Detect which cell encompasses the target text, then output its [x, y] center coordinate. 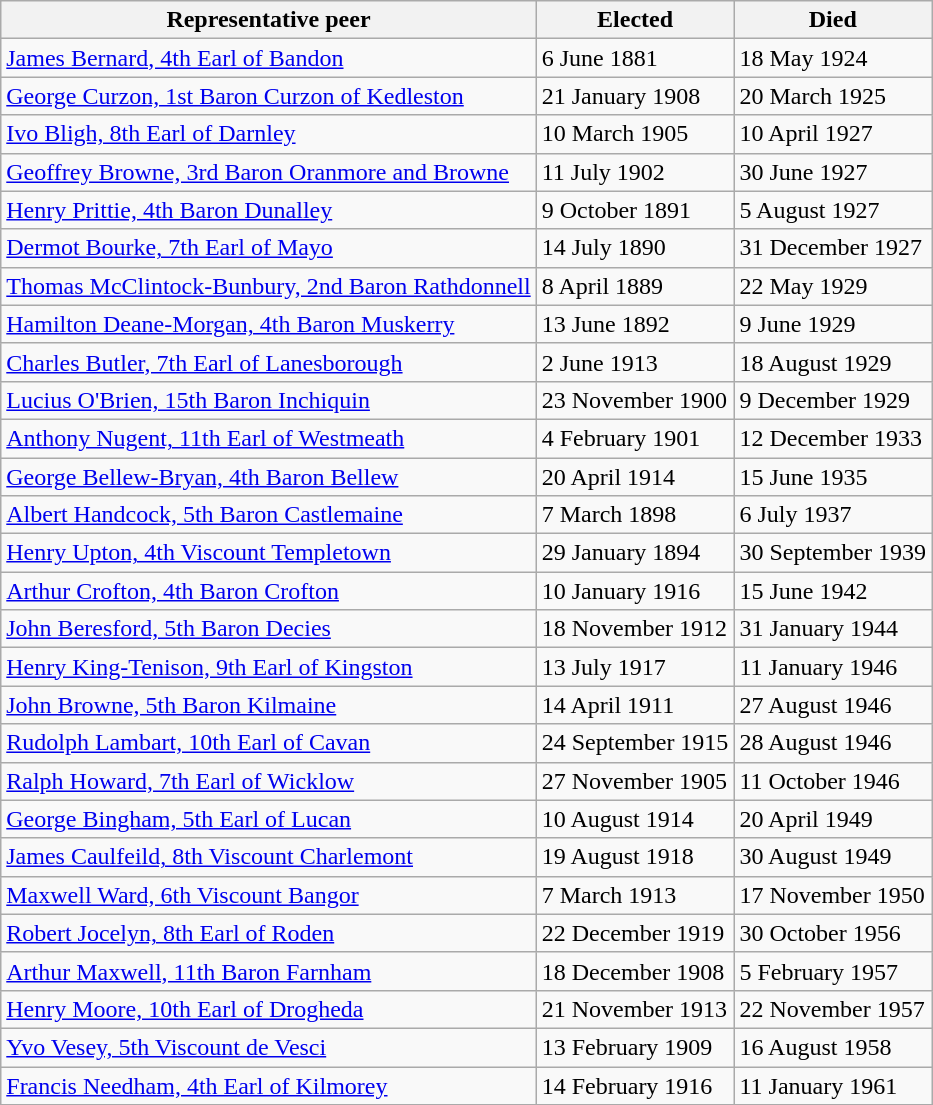
30 October 1956 [833, 933]
29 January 1894 [635, 553]
Henry Upton, 4th Viscount Templetown [268, 553]
12 December 1933 [833, 438]
Lucius O'Brien, 15th Baron Inchiquin [268, 400]
Henry Prittie, 4th Baron Dunalley [268, 210]
21 January 1908 [635, 96]
15 June 1935 [833, 477]
Ivo Bligh, 8th Earl of Darnley [268, 134]
10 August 1914 [635, 819]
7 March 1913 [635, 895]
20 April 1914 [635, 477]
14 February 1916 [635, 1085]
8 April 1889 [635, 286]
10 March 1905 [635, 134]
17 November 1950 [833, 895]
13 February 1909 [635, 1047]
18 May 1924 [833, 58]
7 March 1898 [635, 515]
4 February 1901 [635, 438]
11 January 1946 [833, 667]
18 November 1912 [635, 629]
James Bernard, 4th Earl of Bandon [268, 58]
Yvo Vesey, 5th Viscount de Vesci [268, 1047]
21 November 1913 [635, 1009]
23 November 1900 [635, 400]
19 August 1918 [635, 857]
16 August 1958 [833, 1047]
James Caulfeild, 8th Viscount Charlemont [268, 857]
George Bingham, 5th Earl of Lucan [268, 819]
14 April 1911 [635, 705]
Elected [635, 20]
Representative peer [268, 20]
Arthur Maxwell, 11th Baron Farnham [268, 971]
31 January 1944 [833, 629]
Hamilton Deane-Morgan, 4th Baron Muskerry [268, 324]
13 July 1917 [635, 667]
Rudolph Lambart, 10th Earl of Cavan [268, 743]
9 December 1929 [833, 400]
11 January 1961 [833, 1085]
18 August 1929 [833, 362]
30 September 1939 [833, 553]
11 October 1946 [833, 781]
30 August 1949 [833, 857]
George Curzon, 1st Baron Curzon of Kedleston [268, 96]
Anthony Nugent, 11th Earl of Westmeath [268, 438]
20 March 1925 [833, 96]
Thomas McClintock-Bunbury, 2nd Baron Rathdonnell [268, 286]
6 July 1937 [833, 515]
28 August 1946 [833, 743]
18 December 1908 [635, 971]
10 January 1916 [635, 591]
Henry Moore, 10th Earl of Drogheda [268, 1009]
Died [833, 20]
5 August 1927 [833, 210]
Ralph Howard, 7th Earl of Wicklow [268, 781]
9 October 1891 [635, 210]
Robert Jocelyn, 8th Earl of Roden [268, 933]
Arthur Crofton, 4th Baron Crofton [268, 591]
Henry King-Tenison, 9th Earl of Kingston [268, 667]
5 February 1957 [833, 971]
John Beresford, 5th Baron Decies [268, 629]
22 May 1929 [833, 286]
Dermot Bourke, 7th Earl of Mayo [268, 248]
10 April 1927 [833, 134]
13 June 1892 [635, 324]
24 September 1915 [635, 743]
6 June 1881 [635, 58]
22 December 1919 [635, 933]
Albert Handcock, 5th Baron Castlemaine [268, 515]
John Browne, 5th Baron Kilmaine [268, 705]
27 August 1946 [833, 705]
20 April 1949 [833, 819]
Geoffrey Browne, 3rd Baron Oranmore and Browne [268, 172]
14 July 1890 [635, 248]
Maxwell Ward, 6th Viscount Bangor [268, 895]
22 November 1957 [833, 1009]
9 June 1929 [833, 324]
30 June 1927 [833, 172]
Charles Butler, 7th Earl of Lanesborough [268, 362]
11 July 1902 [635, 172]
George Bellew-Bryan, 4th Baron Bellew [268, 477]
15 June 1942 [833, 591]
27 November 1905 [635, 781]
Francis Needham, 4th Earl of Kilmorey [268, 1085]
31 December 1927 [833, 248]
2 June 1913 [635, 362]
